Capture the cell that displays the provided text and extract its (X, Y) central coordinate. 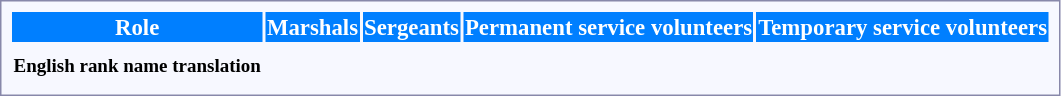
Temporary service volunteers (903, 27)
English rank name translation (137, 64)
Sergeants (412, 27)
Marshals (312, 27)
Role (137, 27)
Permanent service volunteers (608, 27)
